Extract the (X, Y) coordinate from the center of the cell holding the provided text.  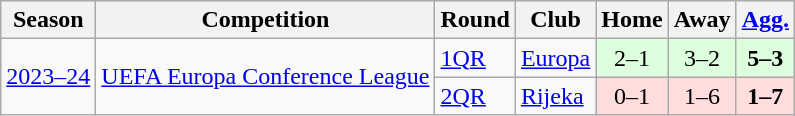
2QR (475, 96)
Competition (266, 20)
1–6 (702, 96)
Home (632, 20)
3–2 (702, 58)
Round (475, 20)
2–1 (632, 58)
5–3 (765, 58)
0–1 (632, 96)
1QR (475, 58)
1–7 (765, 96)
2023–24 (48, 77)
Agg. (765, 20)
Away (702, 20)
Rijeka (555, 96)
Europa (555, 58)
Club (555, 20)
UEFA Europa Conference League (266, 77)
Season (48, 20)
